For the text-containing cell, return its midpoint in (X, Y) coordinate format. 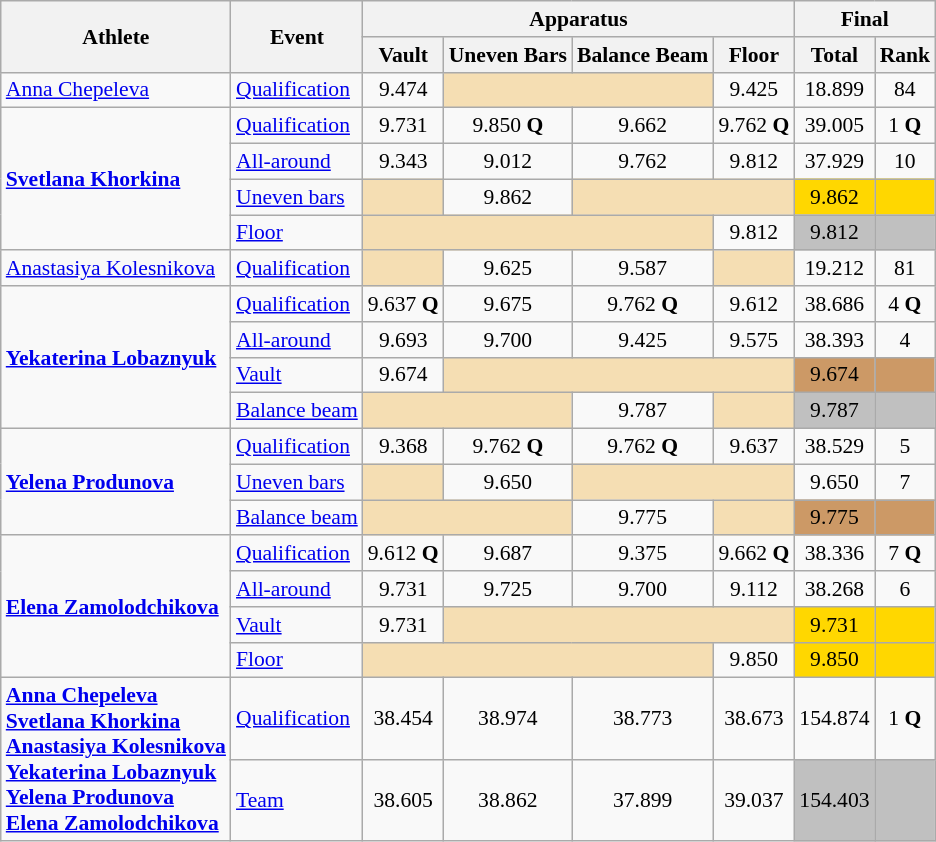
154.403 (834, 801)
Anna Chepeleva (116, 90)
9.112 (754, 589)
39.037 (754, 801)
9.012 (508, 162)
Total (834, 55)
7 (906, 482)
7 Q (906, 554)
38.605 (404, 801)
Elena Zamolodchikova (116, 607)
38.268 (834, 589)
9.725 (508, 589)
4 Q (906, 304)
Anna ChepelevaSvetlana KhorkinaAnastasiya KolesnikovaYekaterina LobaznyukYelena ProdunovaElena Zamolodchikova (116, 760)
38.454 (404, 719)
10 (906, 162)
Apparatus (579, 19)
9.612 Q (404, 554)
Yelena Produnova (116, 482)
39.005 (834, 126)
9.368 (404, 447)
37.899 (642, 801)
38.393 (834, 340)
Team (297, 801)
Final (864, 19)
9.662 (642, 126)
9.587 (642, 269)
9.662 Q (754, 554)
Balance Beam (642, 55)
38.336 (834, 554)
6 (906, 589)
38.686 (834, 304)
9.675 (508, 304)
9.762 (642, 162)
Anastasiya Kolesnikova (116, 269)
81 (906, 269)
84 (906, 90)
4 (906, 340)
9.850 Q (508, 126)
Athlete (116, 36)
5 (906, 447)
38.862 (508, 801)
9.343 (404, 162)
9.474 (404, 90)
9.637 Q (404, 304)
19.212 (834, 269)
18.899 (834, 90)
Rank (906, 55)
Yekaterina Lobaznyuk (116, 357)
38.529 (834, 447)
154.874 (834, 719)
9.375 (642, 554)
Uneven Bars (508, 55)
38.974 (508, 719)
38.673 (754, 719)
Event (297, 36)
Svetlana Khorkina (116, 179)
9.687 (508, 554)
38.773 (642, 719)
9.575 (754, 340)
9.612 (754, 304)
9.625 (508, 269)
37.929 (834, 162)
9.693 (404, 340)
9.637 (754, 447)
